Pinpoint the cell where the given text exists, returning its [x, y] midpoint coordinate. 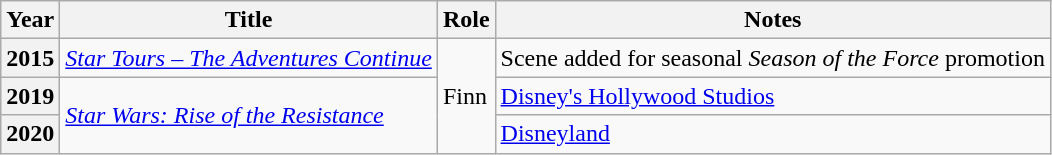
Finn [466, 96]
Role [466, 20]
2020 [30, 134]
Disneyland [772, 134]
Title [249, 20]
Year [30, 20]
Notes [772, 20]
Star Wars: Rise of the Resistance [249, 115]
Disney's Hollywood Studios [772, 96]
2015 [30, 58]
Scene added for seasonal Season of the Force promotion [772, 58]
2019 [30, 96]
Star Tours – The Adventures Continue [249, 58]
